Pinpoint the cell where the given text exists, returning its (x, y) midpoint coordinate. 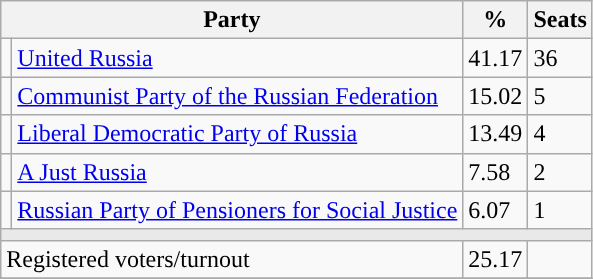
7.58 (496, 172)
Party (232, 20)
5 (560, 96)
Seats (560, 20)
36 (560, 58)
A Just Russia (238, 172)
United Russia (238, 58)
Liberal Democratic Party of Russia (238, 134)
2 (560, 172)
41.17 (496, 58)
25.17 (496, 259)
Russian Party of Pensioners for Social Justice (238, 210)
15.02 (496, 96)
1 (560, 210)
Communist Party of the Russian Federation (238, 96)
6.07 (496, 210)
Registered voters/turnout (232, 259)
4 (560, 134)
13.49 (496, 134)
% (496, 20)
